Scan for the cell matching the given text and deliver its [X, Y] coordinate at center. 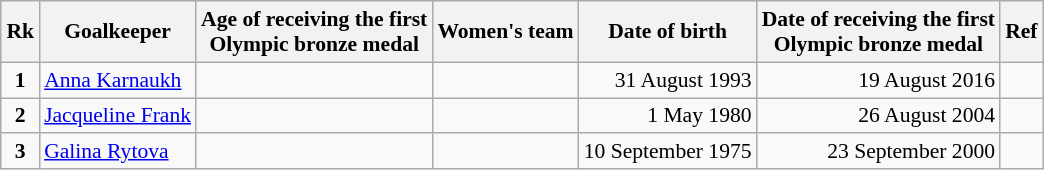
3 [20, 152]
31 August 1993 [668, 80]
Goalkeeper [118, 32]
Ref [1021, 32]
23 September 2000 [878, 152]
Age of receiving the firstOlympic bronze medal [314, 32]
2 [20, 116]
Rk [20, 32]
Women's team [505, 32]
Jacqueline Frank [118, 116]
26 August 2004 [878, 116]
Galina Rytova [118, 152]
Date of receiving the firstOlympic bronze medal [878, 32]
Date of birth [668, 32]
19 August 2016 [878, 80]
10 September 1975 [668, 152]
1 [20, 80]
1 May 1980 [668, 116]
Anna Karnaukh [118, 80]
